From the cell containing the given text, extract its center point as [x, y] coordinate. 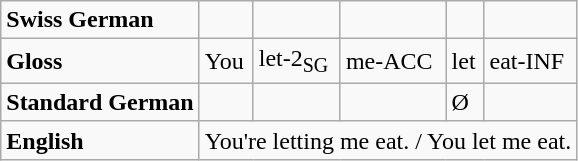
You [226, 61]
eat-INF [530, 61]
English [100, 140]
Standard German [100, 102]
let-2SG [296, 61]
Swiss German [100, 20]
let [465, 61]
You're letting me eat. / You let me eat. [388, 140]
Ø [465, 102]
me-ACC [393, 61]
Gloss [100, 61]
